Identify which cell holds the provided text, then report its (X, Y) central coordinate. 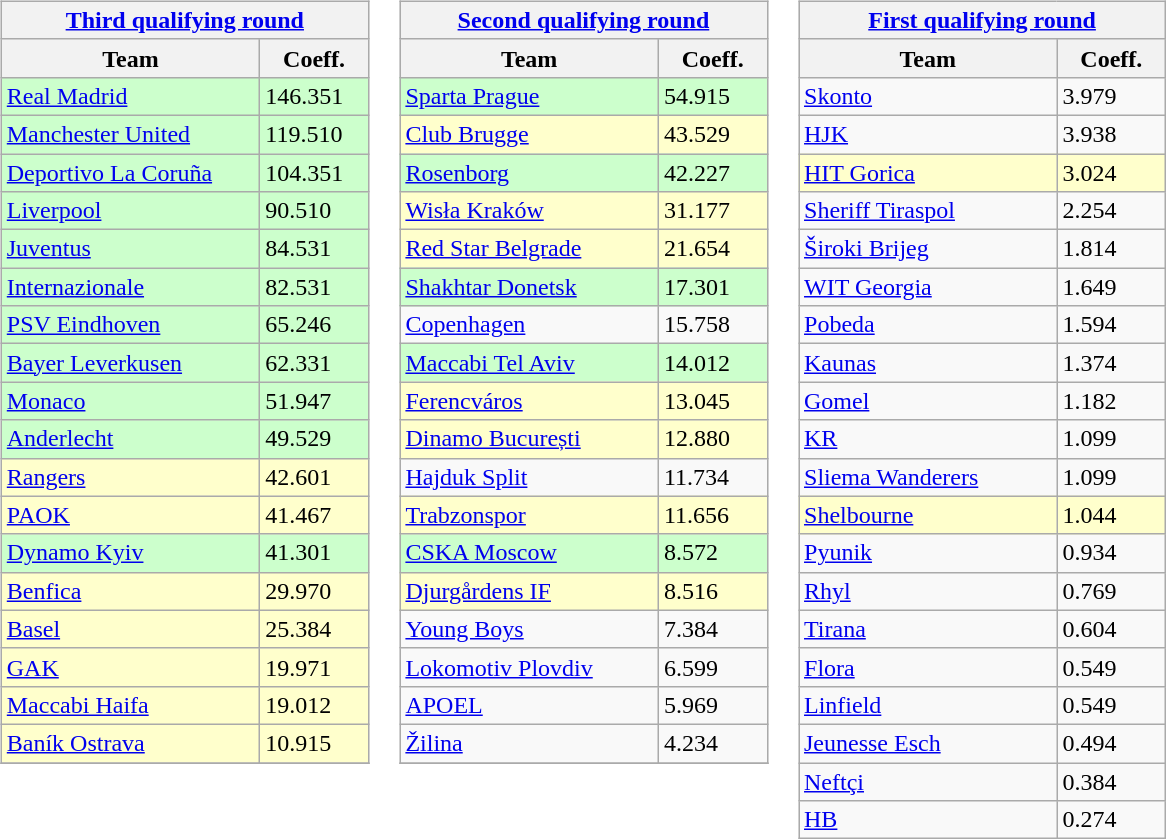
Skonto (928, 96)
HIT Gorica (928, 173)
41.467 (314, 515)
19.971 (314, 667)
5.969 (712, 705)
WIT Georgia (928, 287)
Shelbourne (928, 515)
Baník Ostrava (130, 743)
PAOK (130, 515)
Ferencváros (530, 401)
Hajduk Split (530, 477)
14.012 (712, 363)
49.529 (314, 439)
Second qualifying round (584, 20)
0.604 (1112, 629)
4.234 (712, 743)
1.182 (1112, 401)
Trabzonspor (530, 515)
6.599 (712, 667)
82.531 (314, 287)
Dinamo București (530, 439)
First qualifying round (982, 20)
0.274 (1112, 820)
Liverpool (130, 211)
0.384 (1112, 781)
84.531 (314, 249)
Rangers (130, 477)
Maccabi Tel Aviv (530, 363)
42.227 (712, 173)
31.177 (712, 211)
Deportivo La Coruña (130, 173)
CSKA Moscow (530, 553)
Flora (928, 667)
Pobeda (928, 325)
Sparta Prague (530, 96)
APOEL (530, 705)
Tirana (928, 629)
8.516 (712, 591)
8.572 (712, 553)
Real Madrid (130, 96)
Wisła Kraków (530, 211)
HJK (928, 134)
1.814 (1112, 249)
0.494 (1112, 743)
Kaunas (928, 363)
Neftçi (928, 781)
90.510 (314, 211)
Benfica (130, 591)
Sheriff Tiraspol (928, 211)
Juventus (130, 249)
Široki Brijeg (928, 249)
7.384 (712, 629)
Internazionale (130, 287)
Rhyl (928, 591)
3.938 (1112, 134)
17.301 (712, 287)
Monaco (130, 401)
Young Boys (530, 629)
GAK (130, 667)
Pyunik (928, 553)
3.979 (1112, 96)
Dynamo Kyiv (130, 553)
Lokomotiv Plovdiv (530, 667)
146.351 (314, 96)
Djurgårdens IF (530, 591)
Red Star Belgrade (530, 249)
Club Brugge (530, 134)
Linfield (928, 705)
42.601 (314, 477)
PSV Eindhoven (130, 325)
51.947 (314, 401)
Copenhagen (530, 325)
Third qualifying round (184, 20)
0.934 (1112, 553)
1.649 (1112, 287)
2.254 (1112, 211)
54.915 (712, 96)
0.769 (1112, 591)
Rosenborg (530, 173)
11.656 (712, 515)
3.024 (1112, 173)
Maccabi Haifa (130, 705)
12.880 (712, 439)
Žilina (530, 743)
11.734 (712, 477)
HB (928, 820)
Sliema Wanderers (928, 477)
Shakhtar Donetsk (530, 287)
19.012 (314, 705)
Basel (130, 629)
1.044 (1112, 515)
29.970 (314, 591)
13.045 (712, 401)
1.594 (1112, 325)
Bayer Leverkusen (130, 363)
25.384 (314, 629)
65.246 (314, 325)
119.510 (314, 134)
Anderlecht (130, 439)
Manchester United (130, 134)
104.351 (314, 173)
10.915 (314, 743)
Jeunesse Esch (928, 743)
15.758 (712, 325)
62.331 (314, 363)
43.529 (712, 134)
KR (928, 439)
Gomel (928, 401)
41.301 (314, 553)
1.374 (1112, 363)
21.654 (712, 249)
